Output the (x, y) coordinate of the center of the cell containing the given text.  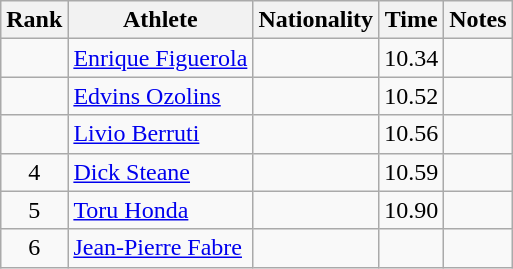
Livio Berruti (160, 134)
Rank (34, 20)
Time (412, 20)
Jean-Pierre Fabre (160, 248)
4 (34, 172)
Nationality (316, 20)
10.90 (412, 210)
Dick Steane (160, 172)
Toru Honda (160, 210)
10.34 (412, 58)
10.59 (412, 172)
Notes (478, 20)
Edvins Ozolins (160, 96)
Enrique Figuerola (160, 58)
Athlete (160, 20)
6 (34, 248)
10.56 (412, 134)
10.52 (412, 96)
5 (34, 210)
